Extract the (x, y) coordinate from the center of the cell holding the provided text.  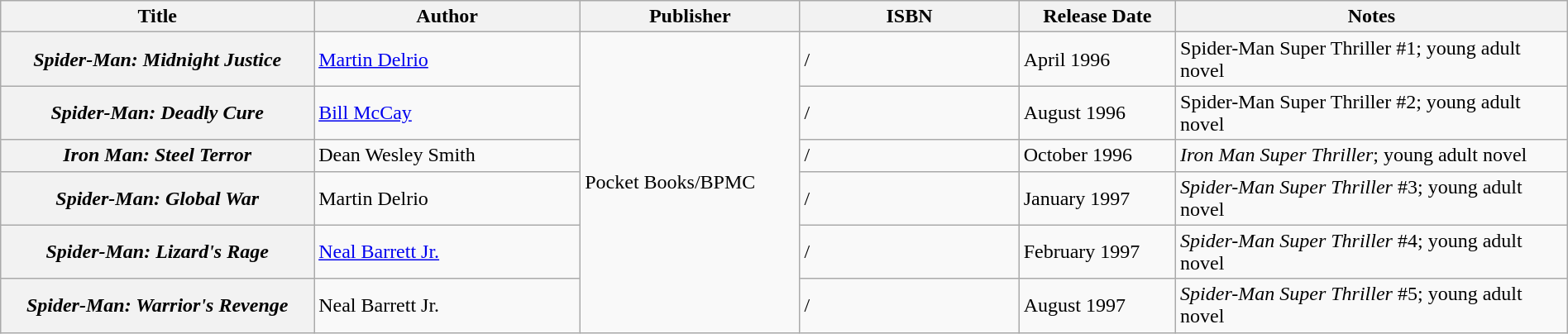
Title (157, 17)
Spider-Man: Deadly Cure (157, 112)
Bill McCay (447, 112)
January 1997 (1097, 198)
Notes (1372, 17)
Publisher (690, 17)
Spider-Man Super Thriller #2; young adult novel (1372, 112)
Spider-Man: Midnight Justice (157, 60)
August 1997 (1097, 306)
April 1996 (1097, 60)
October 1996 (1097, 155)
Spider-Man Super Thriller #5; young adult novel (1372, 306)
August 1996 (1097, 112)
February 1997 (1097, 251)
Release Date (1097, 17)
Pocket Books/BPMC (690, 182)
Spider-Man: Global War (157, 198)
Dean Wesley Smith (447, 155)
Spider-Man Super Thriller #4; young adult novel (1372, 251)
Spider-Man Super Thriller #3; young adult novel (1372, 198)
Spider-Man: Warrior's Revenge (157, 306)
ISBN (910, 17)
Spider-Man Super Thriller #1; young adult novel (1372, 60)
Iron Man Super Thriller; young adult novel (1372, 155)
Spider-Man: Lizard's Rage (157, 251)
Author (447, 17)
Iron Man: Steel Terror (157, 155)
